Provide the (x, y) coordinate of the cell's center where the given text is located.  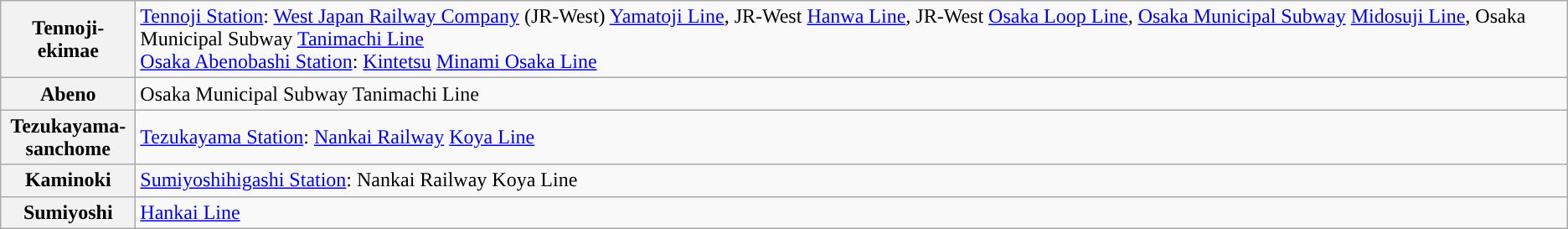
Osaka Municipal Subway Tanimachi Line (851, 94)
Hankai Line (851, 212)
Kaminoki (69, 180)
Sumiyoshi (69, 212)
Tezukayama Station: Nankai Railway Koya Line (851, 138)
Tennoji-ekimae (69, 39)
Sumiyoshihigashi Station: Nankai Railway Koya Line (851, 180)
Abeno (69, 94)
Tezukayama-sanchome (69, 138)
